Return (x, y) of the center of cell containing provided text 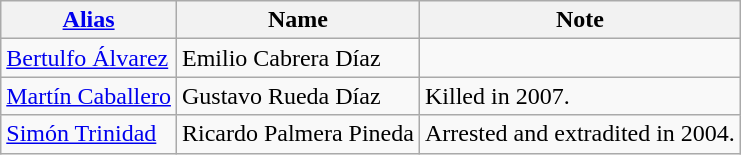
Emilio Cabrera Díaz (298, 58)
Alias (89, 20)
Bertulfo Álvarez (89, 58)
Simón Trinidad (89, 134)
Arrested and extradited in 2004. (580, 134)
Ricardo Palmera Pineda (298, 134)
Name (298, 20)
Martín Caballero (89, 96)
Killed in 2007. (580, 96)
Note (580, 20)
Gustavo Rueda Díaz (298, 96)
